Extract the (x, y) coordinate from the center of the cell holding the provided text.  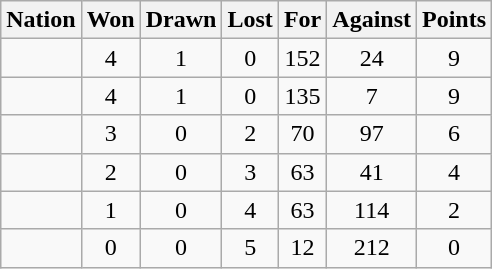
Drawn (181, 20)
Won (110, 20)
114 (372, 210)
212 (372, 248)
70 (302, 134)
7 (372, 96)
Lost (250, 20)
97 (372, 134)
5 (250, 248)
For (302, 20)
6 (454, 134)
Nation (41, 20)
Points (454, 20)
135 (302, 96)
Against (372, 20)
12 (302, 248)
41 (372, 172)
24 (372, 58)
152 (302, 58)
